Return [x, y] of the center of cell containing provided text 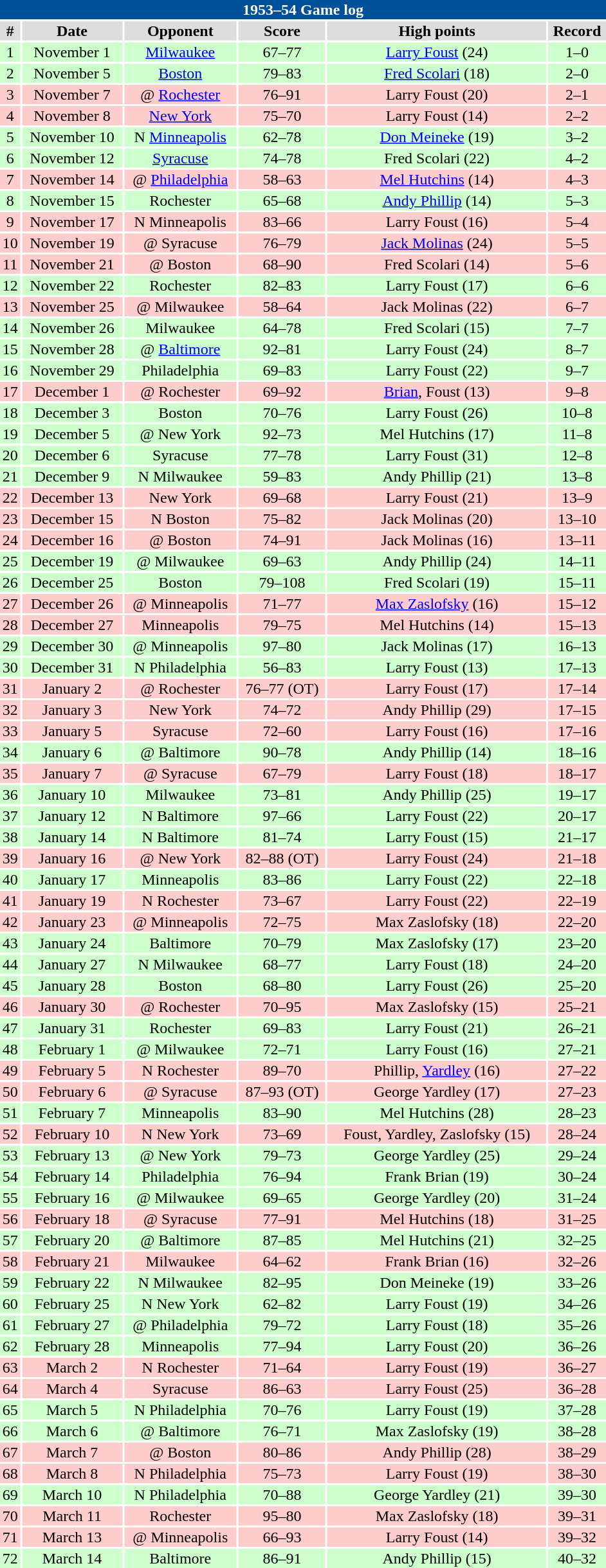
51 [10, 1113]
22–19 [577, 901]
January 16 [72, 858]
February 20 [72, 1240]
January 6 [72, 752]
69–63 [282, 561]
74–91 [282, 540]
29–24 [577, 1155]
38–29 [577, 1452]
3–2 [577, 137]
25–21 [577, 1007]
6–7 [577, 307]
# [10, 31]
4 [10, 116]
82–88 (OT) [282, 858]
27–22 [577, 1070]
December 15 [72, 519]
5–6 [577, 264]
72–60 [282, 731]
76–79 [282, 243]
7 [10, 179]
76–77 (OT) [282, 689]
68 [10, 1473]
February 25 [72, 1304]
80–86 [282, 1452]
42 [10, 922]
44 [10, 964]
35–26 [577, 1325]
2 [10, 73]
Larry Foust (13) [437, 667]
26 [10, 582]
86–91 [282, 1558]
March 11 [72, 1516]
January 31 [72, 1028]
13–8 [577, 476]
21 [10, 476]
Frank Brian (19) [437, 1176]
Fred Scolari (19) [437, 582]
5–5 [577, 243]
27 [10, 604]
49 [10, 1070]
November 19 [72, 243]
6–6 [577, 285]
December 9 [72, 476]
79–75 [282, 625]
35 [10, 773]
39–31 [577, 1516]
January 3 [72, 710]
Larry Foust (31) [437, 455]
27–21 [577, 1049]
10–8 [577, 413]
86–63 [282, 1389]
January 23 [72, 922]
Mel Hutchins (28) [437, 1113]
Fred Scolari (15) [437, 328]
12 [10, 285]
January 12 [72, 816]
November 8 [72, 116]
Jack Molinas (20) [437, 519]
66 [10, 1431]
Score [282, 31]
70–95 [282, 1007]
13–9 [577, 498]
55 [10, 1198]
January 30 [72, 1007]
15–13 [577, 625]
February 14 [72, 1176]
31–25 [577, 1219]
83–66 [282, 222]
28–24 [577, 1134]
28–23 [577, 1113]
31–24 [577, 1198]
69–65 [282, 1198]
62–78 [282, 137]
77–78 [282, 455]
16–13 [577, 646]
November 17 [72, 222]
1–0 [577, 52]
March 8 [72, 1473]
50 [10, 1092]
9–7 [577, 370]
8 [10, 201]
70–88 [282, 1495]
Frank Brian (16) [437, 1261]
36–27 [577, 1367]
4–3 [577, 179]
December 6 [72, 455]
32 [10, 710]
December 19 [72, 561]
71–77 [282, 604]
December 1 [72, 392]
33 [10, 731]
December 27 [72, 625]
56 [10, 1219]
Jack Molinas (24) [437, 243]
20 [10, 455]
36–28 [577, 1389]
87–85 [282, 1240]
62 [10, 1346]
February 21 [72, 1261]
December 25 [72, 582]
41 [10, 901]
January 10 [72, 795]
81–74 [282, 837]
34–26 [577, 1304]
31 [10, 689]
77–94 [282, 1346]
62–82 [282, 1304]
65 [10, 1410]
March 13 [72, 1537]
32–26 [577, 1261]
Phillip, Yardley (16) [437, 1070]
Mel Hutchins (17) [437, 434]
92–73 [282, 434]
56–83 [282, 667]
66–93 [282, 1537]
March 10 [72, 1495]
36–26 [577, 1346]
1953–54 Game log [303, 10]
11–8 [577, 434]
December 13 [72, 498]
15–12 [577, 604]
16 [10, 370]
60 [10, 1304]
February 13 [72, 1155]
20–17 [577, 816]
65–68 [282, 201]
March 7 [72, 1452]
3 [10, 95]
64 [10, 1389]
Andy Phillip (21) [437, 476]
7–7 [577, 328]
67–77 [282, 52]
19–17 [577, 795]
February 16 [72, 1198]
22–18 [577, 879]
November 14 [72, 179]
89–70 [282, 1070]
January 27 [72, 964]
37–28 [577, 1410]
90–78 [282, 752]
22–20 [577, 922]
61 [10, 1325]
High points [437, 31]
82–83 [282, 285]
14–11 [577, 561]
5 [10, 137]
21–18 [577, 858]
39–30 [577, 1495]
17 [10, 392]
17–14 [577, 689]
December 31 [72, 667]
15 [10, 349]
79–83 [282, 73]
18–16 [577, 752]
76–71 [282, 1431]
45 [10, 986]
39–32 [577, 1537]
6 [10, 158]
January 5 [72, 731]
Andy Phillip (24) [437, 561]
Fred Scolari (14) [437, 264]
2–0 [577, 73]
February 7 [72, 1113]
5–3 [577, 201]
December 16 [72, 540]
George Yardley (25) [437, 1155]
28 [10, 625]
46 [10, 1007]
November 22 [72, 285]
January 2 [72, 689]
24–20 [577, 964]
97–80 [282, 646]
Jack Molinas (22) [437, 307]
69–92 [282, 392]
36 [10, 795]
64–78 [282, 328]
January 17 [72, 879]
68–90 [282, 264]
18 [10, 413]
67–79 [282, 773]
January 14 [72, 837]
37 [10, 816]
November 7 [72, 95]
January 19 [72, 901]
43 [10, 943]
11 [10, 264]
February 5 [72, 1070]
November 1 [72, 52]
George Yardley (21) [437, 1495]
83–90 [282, 1113]
68–77 [282, 964]
Max Zaslofsky (15) [437, 1007]
November 29 [72, 370]
25 [10, 561]
Max Zaslofsky (17) [437, 943]
George Yardley (20) [437, 1198]
Max Zaslofsky (16) [437, 604]
January 28 [72, 986]
January 7 [72, 773]
Foust, Yardley, Zaslofsky (15) [437, 1134]
9 [10, 222]
November 25 [72, 307]
58–64 [282, 307]
73–67 [282, 901]
75–70 [282, 116]
57 [10, 1240]
Fred Scolari (22) [437, 158]
30–24 [577, 1176]
1 [10, 52]
33–26 [577, 1283]
39 [10, 858]
63 [10, 1367]
March 2 [72, 1367]
74–78 [282, 158]
23–20 [577, 943]
69–68 [282, 498]
March 5 [72, 1410]
2–1 [577, 95]
17–15 [577, 710]
73–81 [282, 795]
72–75 [282, 922]
Date [72, 31]
72 [10, 1558]
64–62 [282, 1261]
March 14 [72, 1558]
Andy Phillip (28) [437, 1452]
Record [577, 31]
24 [10, 540]
38–28 [577, 1431]
18–17 [577, 773]
71 [10, 1537]
December 3 [72, 413]
72–71 [282, 1049]
N Boston [180, 519]
February 28 [72, 1346]
January 24 [72, 943]
58 [10, 1261]
82–95 [282, 1283]
74–72 [282, 710]
79–73 [282, 1155]
March 4 [72, 1389]
27–23 [577, 1092]
95–80 [282, 1516]
Andy Phillip (15) [437, 1558]
77–91 [282, 1219]
November 15 [72, 201]
73–69 [282, 1134]
58–63 [282, 179]
November 21 [72, 264]
92–81 [282, 349]
68–80 [282, 986]
97–66 [282, 816]
14 [10, 328]
76–94 [282, 1176]
February 18 [72, 1219]
40–32 [577, 1558]
15–11 [577, 582]
November 26 [72, 328]
March 6 [72, 1431]
February 10 [72, 1134]
13–10 [577, 519]
59–83 [282, 476]
40 [10, 879]
22 [10, 498]
4–2 [577, 158]
Andy Phillip (29) [437, 710]
13 [10, 307]
25–20 [577, 986]
54 [10, 1176]
Andy Phillip (25) [437, 795]
59 [10, 1283]
17–16 [577, 731]
Fred Scolari (18) [437, 73]
12–8 [577, 455]
26–21 [577, 1028]
November 10 [72, 137]
52 [10, 1134]
17–13 [577, 667]
30 [10, 667]
13–11 [577, 540]
December 5 [72, 434]
February 6 [72, 1092]
76–91 [282, 95]
23 [10, 519]
34 [10, 752]
83–86 [282, 879]
December 30 [72, 646]
48 [10, 1049]
67 [10, 1452]
Larry Foust (15) [437, 837]
79–108 [282, 582]
Mel Hutchins (18) [437, 1219]
69 [10, 1495]
19 [10, 434]
Mel Hutchins (21) [437, 1240]
47 [10, 1028]
2–2 [577, 116]
8–7 [577, 349]
Larry Foust (25) [437, 1389]
Opponent [180, 31]
29 [10, 646]
71–64 [282, 1367]
5–4 [577, 222]
February 27 [72, 1325]
Jack Molinas (16) [437, 540]
79–72 [282, 1325]
November 12 [72, 158]
21–17 [577, 837]
70 [10, 1516]
38–30 [577, 1473]
February 22 [72, 1283]
Max Zaslofsky (19) [437, 1431]
10 [10, 243]
75–82 [282, 519]
December 26 [72, 604]
87–93 (OT) [282, 1092]
February 1 [72, 1049]
70–79 [282, 943]
9–8 [577, 392]
38 [10, 837]
George Yardley (17) [437, 1092]
32–25 [577, 1240]
Jack Molinas (17) [437, 646]
Brian, Foust (13) [437, 392]
53 [10, 1155]
75–73 [282, 1473]
November 28 [72, 349]
November 5 [72, 73]
